For the text-containing cell, return its midpoint in [x, y] coordinate format. 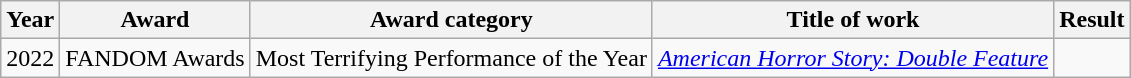
Most Terrifying Performance of the Year [451, 58]
2022 [30, 58]
FANDOM Awards [155, 58]
Result [1092, 20]
Title of work [852, 20]
Year [30, 20]
American Horror Story: Double Feature [852, 58]
Award [155, 20]
Award category [451, 20]
